Find where the given text appears and provide that cell's center as [x, y] coordinate. 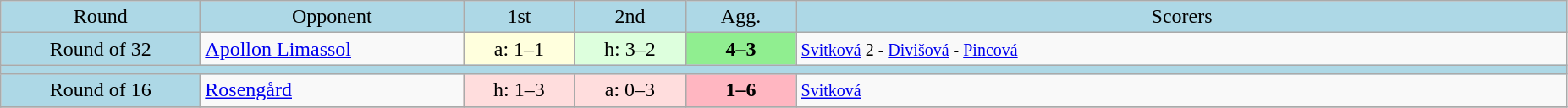
4–3 [741, 49]
2nd [630, 17]
Round of 32 [101, 49]
Agg. [741, 17]
Rosengård [332, 90]
Round [101, 17]
Round of 16 [101, 90]
Opponent [332, 17]
Apollon Limassol [332, 49]
Scorers [1181, 17]
a: 0–3 [630, 90]
Svitková 2 - Divišová - Pincová [1181, 49]
h: 3–2 [630, 49]
h: 1–3 [520, 90]
1–6 [741, 90]
1st [520, 17]
a: 1–1 [520, 49]
Svitková [1181, 90]
